Detect which cell encompasses the target text, then output its [x, y] center coordinate. 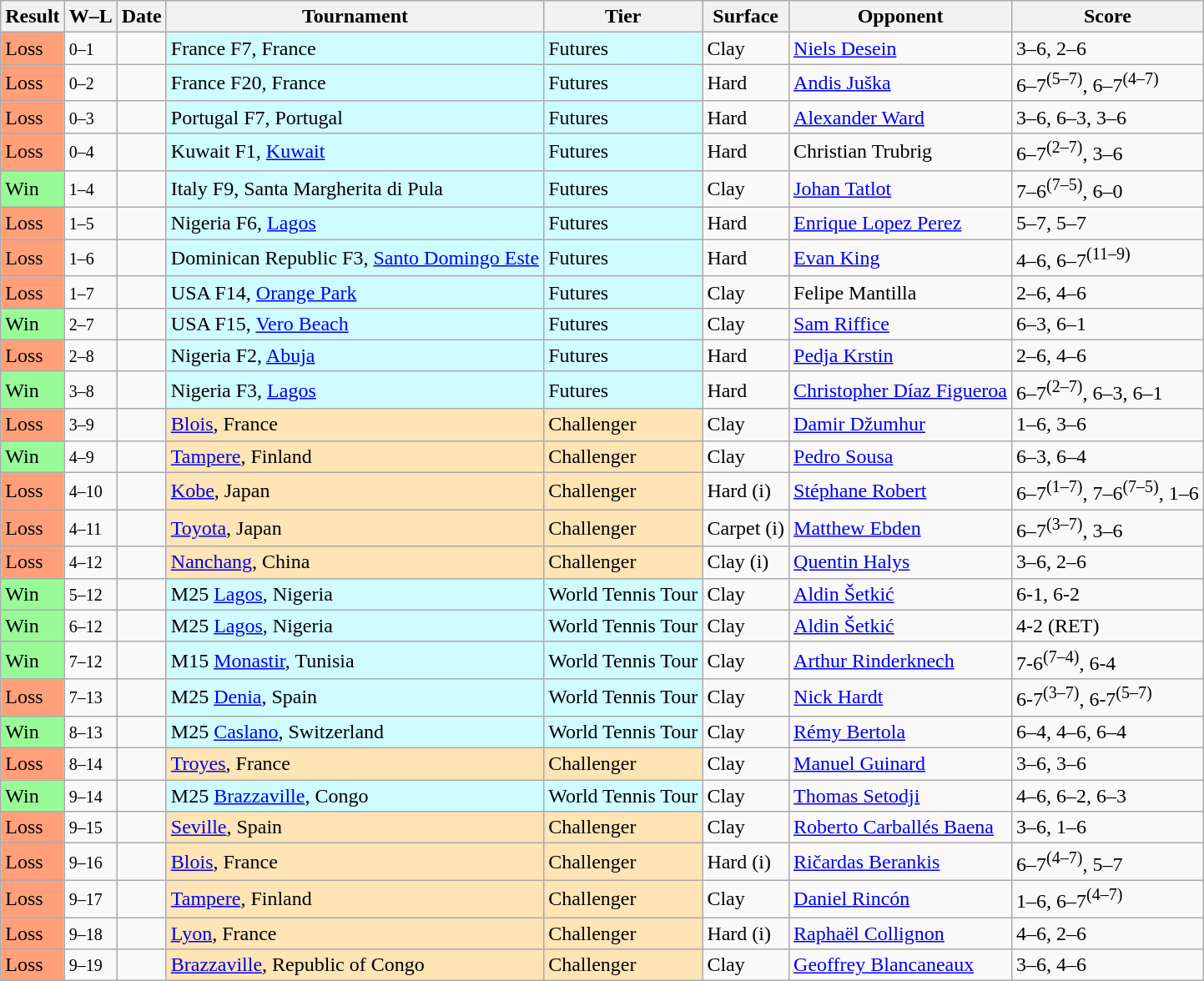
Damir Džumhur [901, 425]
Christian Trubrig [901, 152]
6-7(3–7), 6-7(5–7) [1108, 697]
7–13 [90, 697]
9–14 [90, 796]
1–5 [90, 224]
6–7(5–7), 6–7(4–7) [1108, 83]
Pedro Sousa [901, 456]
Troyes, France [355, 764]
Daniel Rincón [901, 899]
9–18 [90, 933]
1–6 [90, 259]
4–6, 6–7(11–9) [1108, 259]
7-6(7–4), 6-4 [1108, 661]
Roberto Carballés Baena [901, 828]
Christopher Díaz Figueroa [901, 390]
Score [1108, 17]
Nigeria F6, Lagos [355, 224]
Italy F9, Santa Margherita di Pula [355, 189]
8–14 [90, 764]
Lyon, France [355, 933]
USA F14, Orange Park [355, 292]
M25 Caslano, Switzerland [355, 732]
Tournament [355, 17]
6–3, 6–4 [1108, 456]
Nanchang, China [355, 562]
6–12 [90, 626]
7–12 [90, 661]
Nigeria F2, Abuja [355, 355]
0–2 [90, 83]
Nigeria F3, Lagos [355, 390]
Surface [746, 17]
France F20, France [355, 83]
Sam Riffice [901, 324]
4–12 [90, 562]
2–8 [90, 355]
Kuwait F1, Kuwait [355, 152]
Evan King [901, 259]
0–3 [90, 117]
4–6, 6–2, 6–3 [1108, 796]
Ričardas Berankis [901, 863]
1–6, 6–7(4–7) [1108, 899]
Result [33, 17]
Rémy Bertola [901, 732]
9–15 [90, 828]
Nick Hardt [901, 697]
Portugal F7, Portugal [355, 117]
Toyota, Japan [355, 529]
1–6, 3–6 [1108, 425]
M25 Denia, Spain [355, 697]
France F7, France [355, 48]
Niels Desein [901, 48]
6-1, 6-2 [1108, 594]
Stéphane Robert [901, 490]
6–7(4–7), 5–7 [1108, 863]
Raphaël Collignon [901, 933]
Felipe Mantilla [901, 292]
Tier [623, 17]
1–4 [90, 189]
Matthew Ebden [901, 529]
1–7 [90, 292]
7–6(7–5), 6–0 [1108, 189]
Enrique Lopez Perez [901, 224]
4–10 [90, 490]
4–6, 2–6 [1108, 933]
W–L [90, 17]
6–7(2–7), 6–3, 6–1 [1108, 390]
4-2 (RET) [1108, 626]
6–7(1–7), 7–6(7–5), 1–6 [1108, 490]
8–13 [90, 732]
M15 Monastir, Tunisia [355, 661]
Geoffrey Blancaneaux [901, 965]
4–11 [90, 529]
Quentin Halys [901, 562]
Arthur Rinderknech [901, 661]
Thomas Setodji [901, 796]
9–16 [90, 863]
Seville, Spain [355, 828]
6–4, 4–6, 6–4 [1108, 732]
3–6, 3–6 [1108, 764]
4–9 [90, 456]
5–12 [90, 594]
Johan Tatlot [901, 189]
2–7 [90, 324]
3–8 [90, 390]
Clay (i) [746, 562]
0–4 [90, 152]
3–6, 1–6 [1108, 828]
6–7(2–7), 3–6 [1108, 152]
6–3, 6–1 [1108, 324]
Opponent [901, 17]
Dominican Republic F3, Santo Domingo Este [355, 259]
Date [142, 17]
0–1 [90, 48]
Carpet (i) [746, 529]
9–17 [90, 899]
Kobe, Japan [355, 490]
3–6, 6–3, 3–6 [1108, 117]
3–6, 4–6 [1108, 965]
Andis Juška [901, 83]
Pedja Krstin [901, 355]
9–19 [90, 965]
6–7(3–7), 3–6 [1108, 529]
Brazzaville, Republic of Congo [355, 965]
USA F15, Vero Beach [355, 324]
M25 Brazzaville, Congo [355, 796]
Manuel Guinard [901, 764]
3–9 [90, 425]
5–7, 5–7 [1108, 224]
Alexander Ward [901, 117]
